Identify which cell holds the provided text, then report its (X, Y) central coordinate. 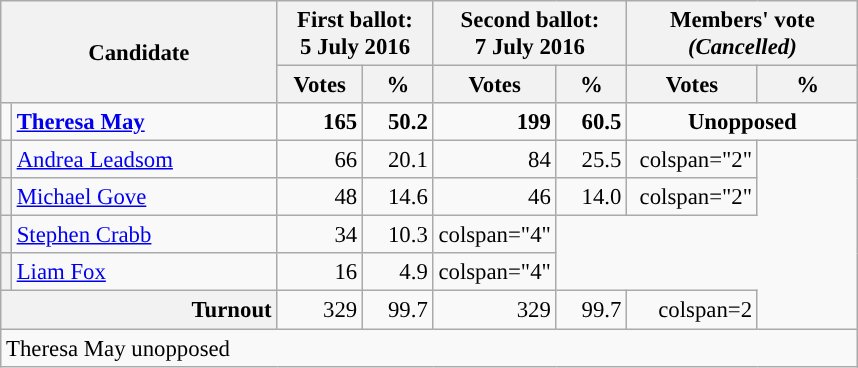
14.0 (592, 197)
50.2 (398, 122)
10.3 (398, 235)
16 (320, 273)
46 (494, 197)
48 (320, 197)
66 (320, 160)
4.9 (398, 273)
Michael Gove (144, 197)
Members' vote(Cancelled) (742, 34)
Liam Fox (144, 273)
14.6 (398, 197)
Stephen Crabb (144, 235)
Theresa May (144, 122)
Theresa May unopposed (430, 348)
Turnout (139, 310)
199 (494, 122)
Unopposed (742, 122)
Candidate (139, 52)
20.1 (398, 160)
165 (320, 122)
34 (320, 235)
First ballot:5 July 2016 (355, 34)
Andrea Leadsom (144, 160)
25.5 (592, 160)
84 (494, 160)
colspan=2 (692, 310)
Second ballot:7 July 2016 (530, 34)
60.5 (592, 122)
